Output the (X, Y) coordinate of the center of the cell containing the given text.  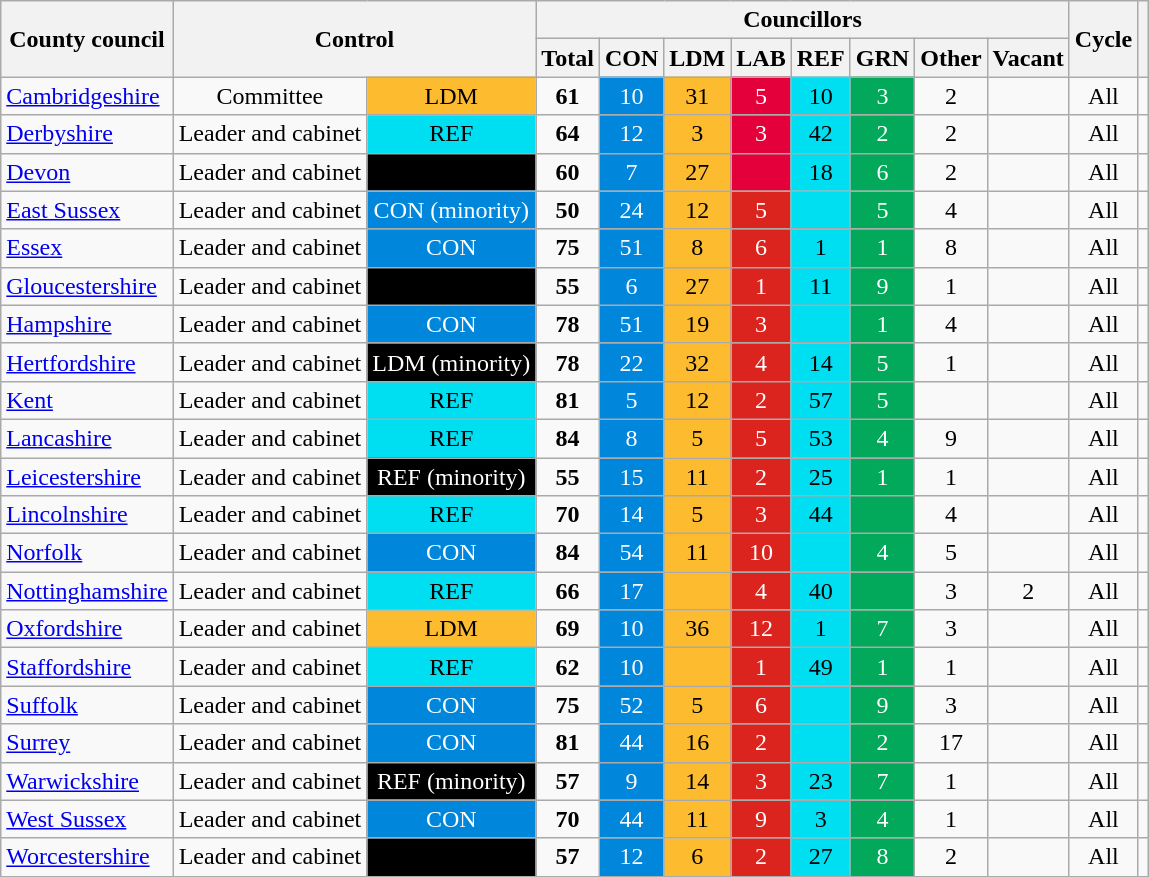
County council (87, 39)
Oxfordshire (87, 629)
54 (631, 553)
East Sussex (87, 210)
LDM (minority) (452, 362)
Vacant (1028, 58)
53 (820, 438)
Gloucestershire (87, 286)
Kent (87, 400)
CON (minority) (452, 210)
36 (698, 629)
62 (568, 667)
32 (698, 362)
15 (631, 477)
Hertfordshire (87, 362)
Surrey (87, 743)
Worcestershire (87, 857)
25 (820, 477)
60 (568, 172)
49 (820, 667)
Control (354, 39)
Total (568, 58)
Staffordshire (87, 667)
Committee (270, 96)
Councillors (802, 20)
Essex (87, 248)
Devon (87, 172)
Warwickshire (87, 781)
40 (820, 591)
64 (568, 134)
18 (820, 172)
West Sussex (87, 819)
LAB (761, 58)
GRN (882, 58)
Lincolnshire (87, 515)
Nottinghamshire (87, 591)
Derbyshire (87, 134)
Hampshire (87, 324)
52 (631, 705)
Leicestershire (87, 477)
23 (820, 781)
66 (568, 591)
61 (568, 96)
Suffolk (87, 705)
16 (698, 743)
42 (820, 134)
31 (698, 96)
50 (568, 210)
22 (631, 362)
24 (631, 210)
19 (698, 324)
Cycle (1103, 39)
69 (568, 629)
Norfolk (87, 553)
Other (951, 58)
Lancashire (87, 438)
Cambridgeshire (87, 96)
